Find where the given text appears and provide that cell's center as [x, y] coordinate. 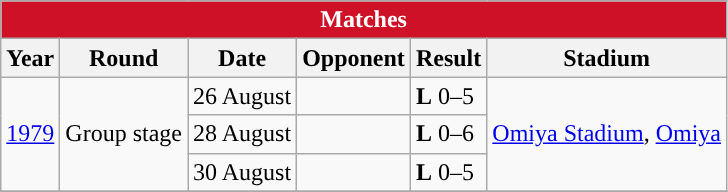
26 August [242, 96]
Group stage [124, 134]
Matches [364, 20]
Stadium [607, 58]
Result [448, 58]
28 August [242, 134]
30 August [242, 172]
Round [124, 58]
Omiya Stadium, Omiya [607, 134]
Date [242, 58]
1979 [30, 134]
Year [30, 58]
L 0–6 [448, 134]
Opponent [354, 58]
